Search for the cell housing the specified text and yield its [X, Y] center coordinate. 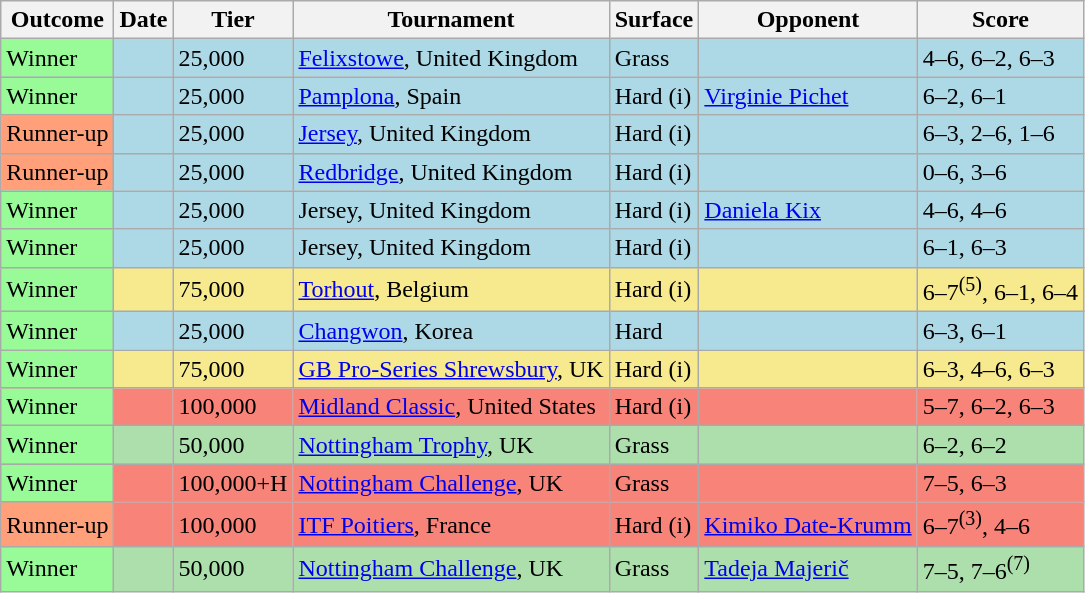
6–3, 2–6, 1–6 [1000, 134]
7–5, 6–3 [1000, 483]
Surface [654, 20]
6–7(5), 6–1, 6–4 [1000, 290]
Tadeja Majerič [808, 570]
6–3, 4–6, 6–3 [1000, 369]
0–6, 3–6 [1000, 172]
Tier [233, 20]
7–5, 7–6(7) [1000, 570]
5–7, 6–2, 6–3 [1000, 407]
Outcome [58, 20]
Daniela Kix [808, 210]
Changwon, Korea [451, 331]
Score [1000, 20]
ITF Poitiers, France [451, 524]
Felixstowe, United Kingdom [451, 58]
6–1, 6–3 [1000, 248]
100,000+H [233, 483]
Redbridge, United Kingdom [451, 172]
Torhout, Belgium [451, 290]
Kimiko Date-Krumm [808, 524]
Pamplona, Spain [451, 96]
6–3, 6–1 [1000, 331]
4–6, 6–2, 6–3 [1000, 58]
Hard [654, 331]
Nottingham Trophy, UK [451, 445]
Midland Classic, United States [451, 407]
Virginie Pichet [808, 96]
6–7(3), 4–6 [1000, 524]
Opponent [808, 20]
Date [144, 20]
GB Pro-Series Shrewsbury, UK [451, 369]
4–6, 4–6 [1000, 210]
6–2, 6–2 [1000, 445]
Tournament [451, 20]
6–2, 6–1 [1000, 96]
